Find where the given text appears and provide that cell's center as [X, Y] coordinate. 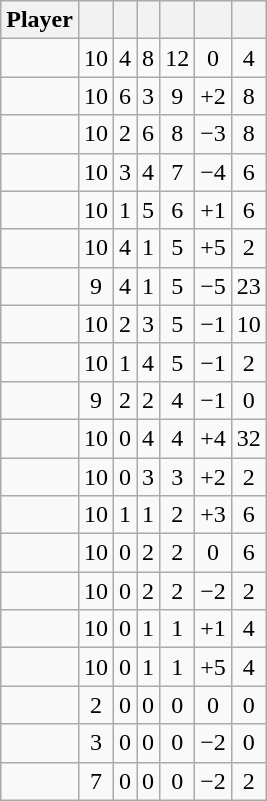
−4 [214, 172]
+3 [214, 515]
−5 [214, 286]
23 [248, 286]
−3 [214, 134]
12 [178, 58]
Player [40, 20]
+4 [214, 438]
32 [248, 438]
